Locate the cell with the specified text and output its [X, Y] center coordinate. 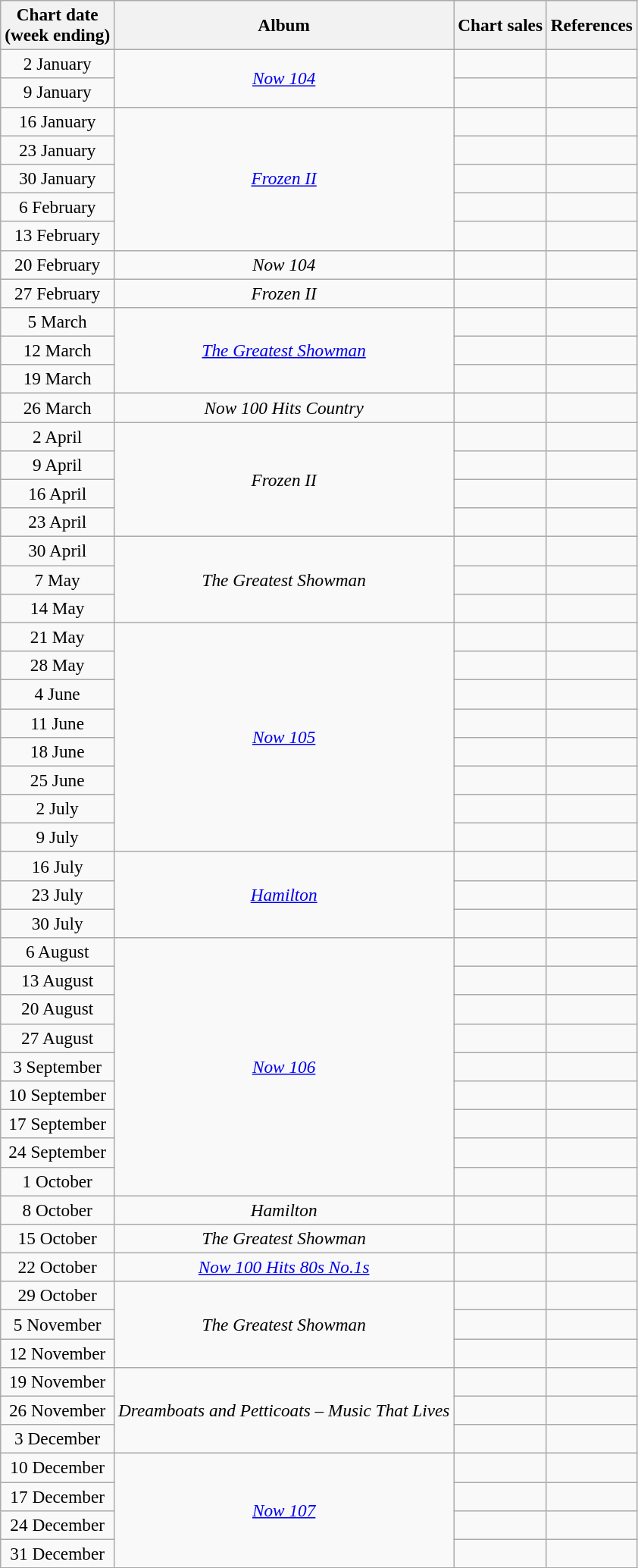
19 March [58, 379]
16 January [58, 121]
2 January [58, 64]
4 June [58, 694]
30 April [58, 550]
3 December [58, 1439]
11 June [58, 723]
26 March [58, 407]
30 January [58, 178]
16 July [58, 866]
Now 105 [284, 737]
Album [284, 24]
2 April [58, 436]
21 May [58, 637]
18 June [58, 751]
17 September [58, 1124]
10 December [58, 1467]
29 October [58, 1296]
9 July [58, 837]
Chart sales [500, 24]
25 June [58, 780]
6 February [58, 207]
19 November [58, 1381]
12 November [58, 1353]
30 July [58, 923]
Now 100 Hits 80s No.1s [284, 1267]
Now 100 Hits Country [284, 407]
16 April [58, 494]
1 October [58, 1181]
22 October [58, 1267]
9 April [58, 465]
13 August [58, 980]
Chart date(week ending) [58, 24]
24 September [58, 1152]
23 January [58, 149]
31 December [58, 1554]
15 October [58, 1238]
9 January [58, 93]
27 February [58, 293]
6 August [58, 952]
27 August [58, 1038]
17 December [58, 1496]
24 December [58, 1525]
20 August [58, 1009]
2 July [58, 808]
8 October [58, 1209]
Now 106 [284, 1066]
5 November [58, 1324]
Dreamboats and Petticoats – Music That Lives [284, 1410]
20 February [58, 265]
28 May [58, 665]
12 March [58, 350]
23 July [58, 895]
Now 107 [284, 1510]
26 November [58, 1410]
5 March [58, 321]
13 February [58, 236]
14 May [58, 608]
23 April [58, 522]
References [591, 24]
7 May [58, 579]
3 September [58, 1066]
10 September [58, 1095]
